Extract the [x, y] coordinate from the center of the cell holding the provided text.  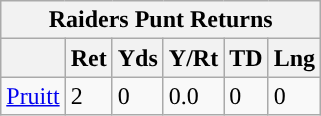
Ret [88, 58]
2 [88, 96]
Y/Rt [193, 58]
0.0 [193, 96]
Raiders Punt Returns [161, 20]
Yds [138, 58]
Pruitt [33, 96]
TD [246, 58]
Lng [294, 58]
